Search for the cell housing the specified text and yield its (x, y) center coordinate. 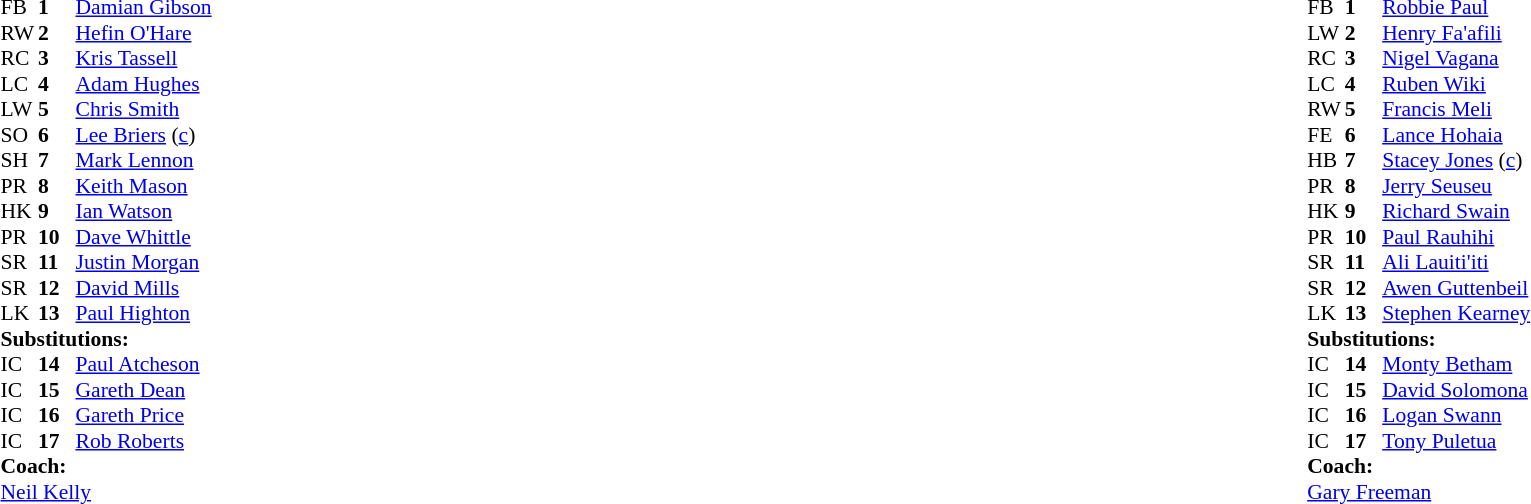
Adam Hughes (144, 84)
FE (1326, 135)
Paul Highton (144, 313)
Monty Betham (1456, 365)
Justin Morgan (144, 263)
HB (1326, 161)
Awen Guttenbeil (1456, 288)
Mark Lennon (144, 161)
Stacey Jones (c) (1456, 161)
Paul Rauhihi (1456, 237)
Ruben Wiki (1456, 84)
Ali Lauiti'iti (1456, 263)
David Solomona (1456, 390)
Rob Roberts (144, 441)
Hefin O'Hare (144, 33)
Logan Swann (1456, 415)
Gareth Dean (144, 390)
SO (19, 135)
David Mills (144, 288)
Francis Meli (1456, 109)
Lee Briers (c) (144, 135)
Paul Atcheson (144, 365)
Keith Mason (144, 186)
Richard Swain (1456, 211)
Chris Smith (144, 109)
Kris Tassell (144, 59)
Nigel Vagana (1456, 59)
Stephen Kearney (1456, 313)
Ian Watson (144, 211)
Lance Hohaia (1456, 135)
Jerry Seuseu (1456, 186)
SH (19, 161)
Gareth Price (144, 415)
Tony Puletua (1456, 441)
Dave Whittle (144, 237)
Henry Fa'afili (1456, 33)
